From the cell containing the given text, extract its center point as (x, y) coordinate. 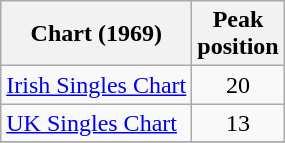
20 (238, 85)
Irish Singles Chart (96, 85)
13 (238, 123)
UK Singles Chart (96, 123)
Chart (1969) (96, 34)
Peakposition (238, 34)
